Identify which cell holds the provided text, then report its (x, y) central coordinate. 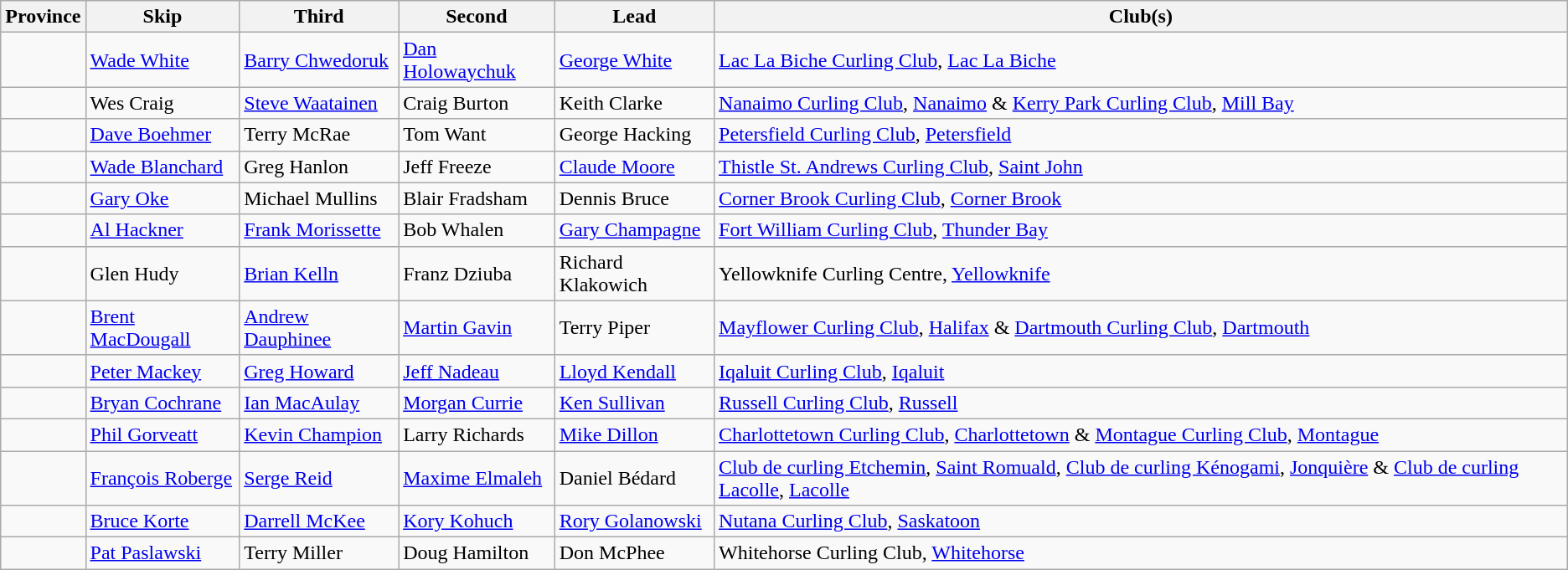
Barry Chwedoruk (319, 60)
Wade Blanchard (162, 167)
Province (44, 17)
George White (634, 60)
Doug Hamilton (477, 553)
Greg Howard (319, 371)
Russell Curling Club, Russell (1141, 403)
Maxime Elmaleh (477, 477)
Thistle St. Andrews Curling Club, Saint John (1141, 167)
Frank Morissette (319, 230)
Blair Fradsham (477, 198)
Iqaluit Curling Club, Iqaluit (1141, 371)
Wes Craig (162, 103)
Terry Miller (319, 553)
Nanaimo Curling Club, Nanaimo & Kerry Park Curling Club, Mill Bay (1141, 103)
Andrew Dauphinee (319, 328)
Keith Clarke (634, 103)
Nutana Curling Club, Saskatoon (1141, 521)
Ian MacAulay (319, 403)
Bob Whalen (477, 230)
Steve Waatainen (319, 103)
Pat Paslawski (162, 553)
Phil Gorveatt (162, 434)
Terry McRae (319, 135)
Gary Oke (162, 198)
Petersfield Curling Club, Petersfield (1141, 135)
Second (477, 17)
Mike Dillon (634, 434)
Ken Sullivan (634, 403)
Rory Golanowski (634, 521)
Dave Boehmer (162, 135)
Club de curling Etchemin, Saint Romuald, Club de curling Kénogami, Jonquière & Club de curling Lacolle, Lacolle (1141, 477)
Craig Burton (477, 103)
Peter Mackey (162, 371)
Darrell McKee (319, 521)
Lead (634, 17)
Dan Holowaychuk (477, 60)
Bryan Cochrane (162, 403)
François Roberge (162, 477)
Wade White (162, 60)
Lac La Biche Curling Club, Lac La Biche (1141, 60)
Kevin Champion (319, 434)
Bruce Korte (162, 521)
Richard Klakowich (634, 273)
Larry Richards (477, 434)
Corner Brook Curling Club, Corner Brook (1141, 198)
Charlottetown Curling Club, Charlottetown & Montague Curling Club, Montague (1141, 434)
Greg Hanlon (319, 167)
Morgan Currie (477, 403)
Tom Want (477, 135)
George Hacking (634, 135)
Martin Gavin (477, 328)
Club(s) (1141, 17)
Michael Mullins (319, 198)
Third (319, 17)
Al Hackner (162, 230)
Glen Hudy (162, 273)
Mayflower Curling Club, Halifax & Dartmouth Curling Club, Dartmouth (1141, 328)
Gary Champagne (634, 230)
Skip (162, 17)
Daniel Bédard (634, 477)
Jeff Freeze (477, 167)
Brian Kelln (319, 273)
Franz Dziuba (477, 273)
Serge Reid (319, 477)
Fort William Curling Club, Thunder Bay (1141, 230)
Brent MacDougall (162, 328)
Claude Moore (634, 167)
Lloyd Kendall (634, 371)
Kory Kohuch (477, 521)
Yellowknife Curling Centre, Yellowknife (1141, 273)
Terry Piper (634, 328)
Jeff Nadeau (477, 371)
Whitehorse Curling Club, Whitehorse (1141, 553)
Dennis Bruce (634, 198)
Don McPhee (634, 553)
